From the cell containing the given text, extract its center point as (X, Y) coordinate. 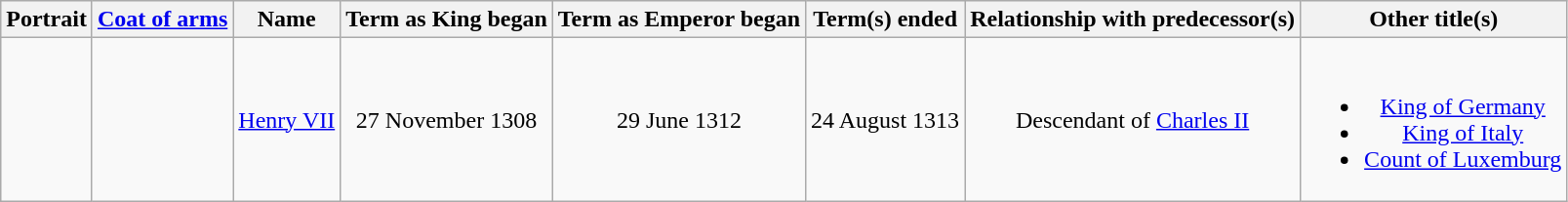
Name (287, 20)
Term as Emperor began (679, 20)
Portrait (47, 20)
King of GermanyKing of ItalyCount of Luxemburg (1434, 119)
24 August 1313 (886, 119)
Coat of arms (162, 20)
Other title(s) (1434, 20)
29 June 1312 (679, 119)
27 November 1308 (447, 119)
Term as King began (447, 20)
Relationship with predecessor(s) (1133, 20)
Term(s) ended (886, 20)
Henry VII (287, 119)
Descendant of Charles II (1133, 119)
